Capture the cell that displays the provided text and extract its (X, Y) central coordinate. 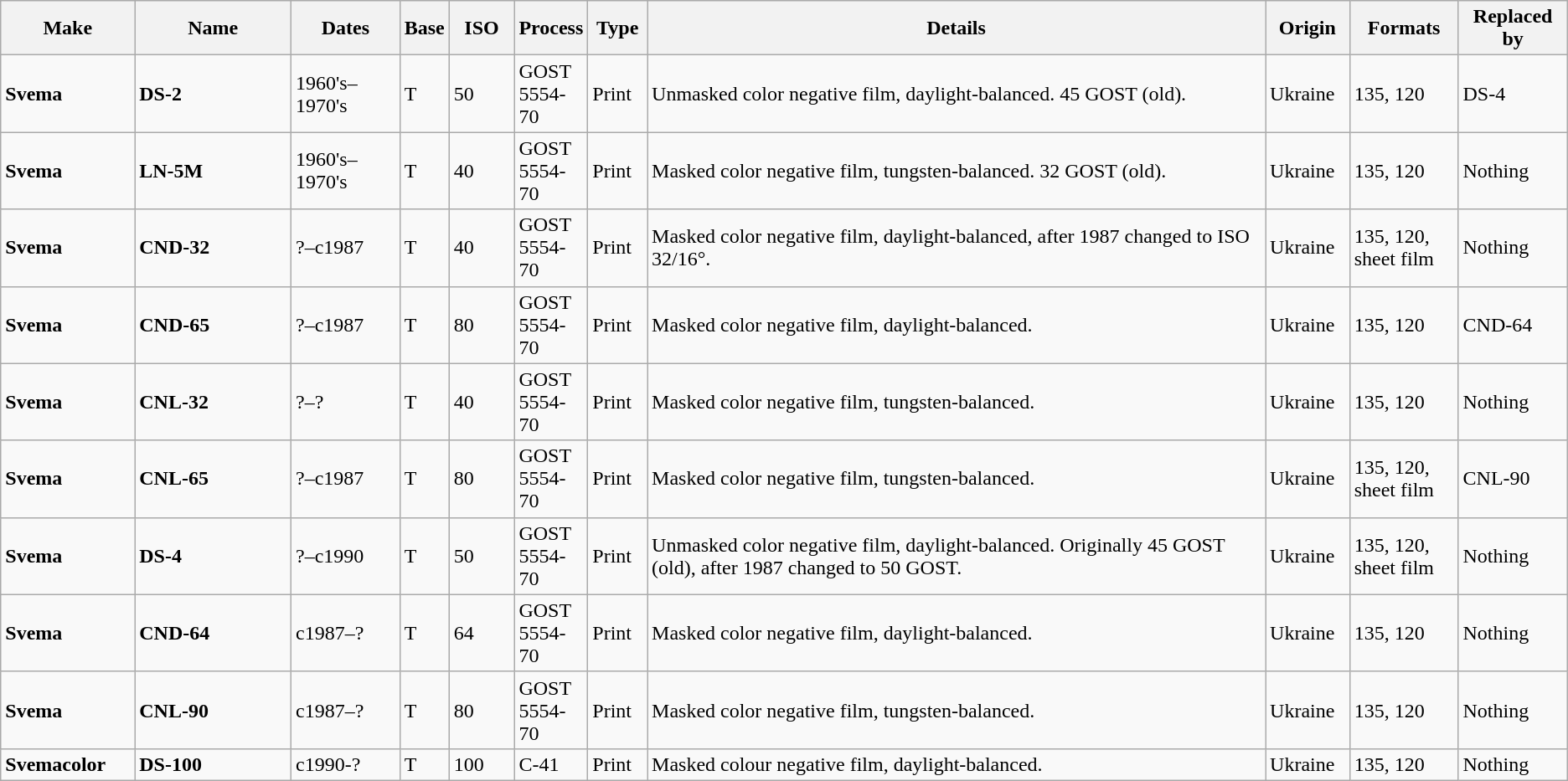
CNL-32 (213, 402)
Replaced by (1513, 28)
DS-2 (213, 94)
CND-32 (213, 248)
Dates (346, 28)
?–? (346, 402)
C-41 (551, 764)
Base (424, 28)
ISO (482, 28)
LN-5M (213, 171)
Make (68, 28)
Formats (1404, 28)
100 (482, 764)
Svemacolor (68, 764)
c1990-? (346, 764)
Process (551, 28)
Unmasked color negative film, daylight-balanced. 45 GOST (old). (957, 94)
Name (213, 28)
Masked color negative film, daylight-balanced, after 1987 changed to ISO 32/16°. (957, 248)
CND-65 (213, 325)
64 (482, 633)
Origin (1308, 28)
Details (957, 28)
Masked color negative film, tungsten-balanced. 32 GOST (old). (957, 171)
CNL-65 (213, 479)
Type (618, 28)
?–c1990 (346, 556)
Masked colour negative film, daylight-balanced. (957, 764)
Unmasked color negative film, daylight-balanced. Originally 45 GOST (old), after 1987 changed to 50 GOST. (957, 556)
DS-100 (213, 764)
